Return [X, Y] of the center of cell containing provided text 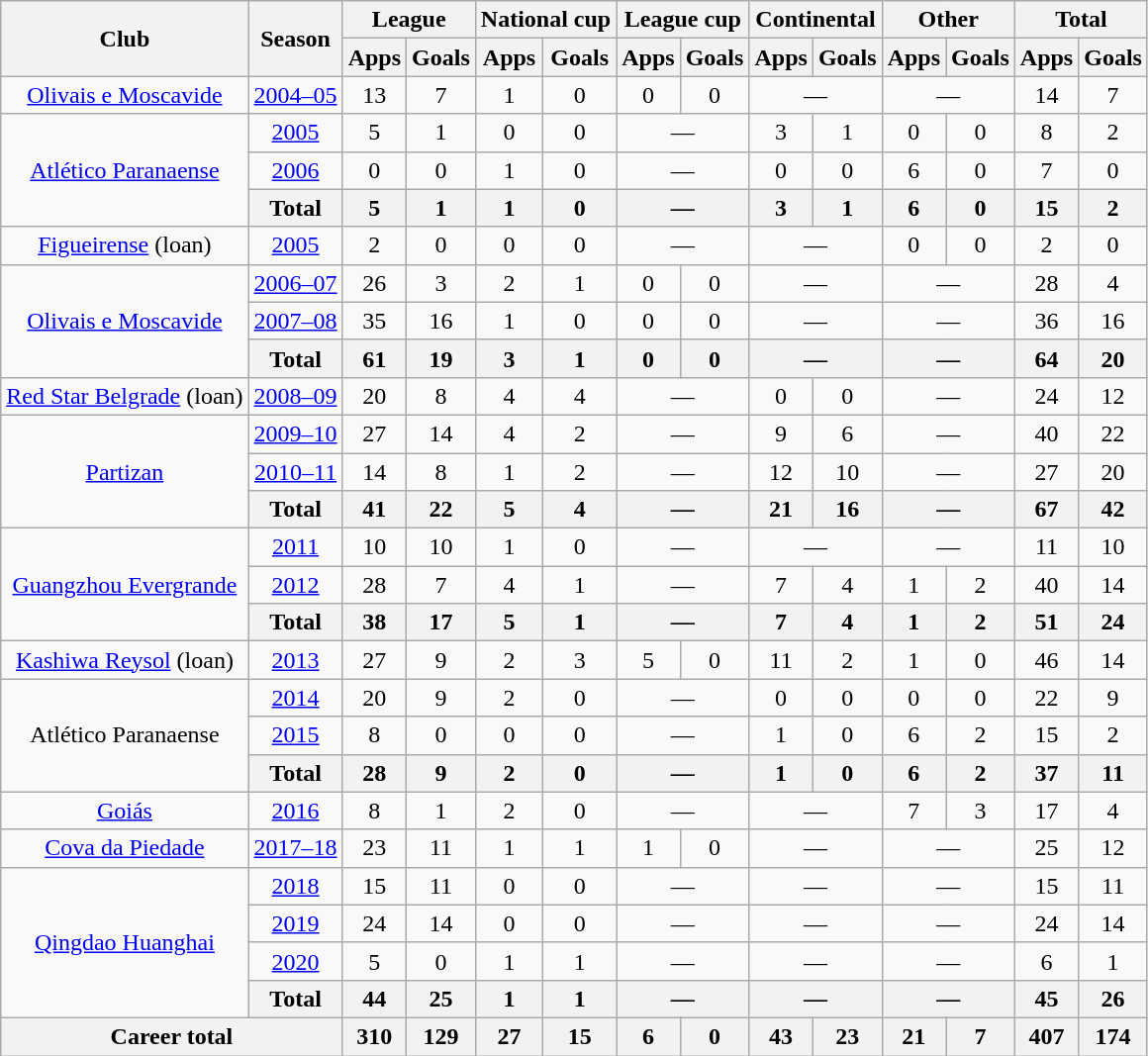
League cup [683, 20]
43 [781, 1036]
2016 [295, 811]
2006–07 [295, 283]
National cup [545, 20]
2007–08 [295, 321]
Career total [172, 1036]
310 [374, 1036]
2011 [295, 547]
2010–11 [295, 472]
37 [1046, 773]
Cova da Piedade [125, 848]
35 [374, 321]
2006 [295, 170]
Partizan [125, 471]
45 [1046, 999]
Goiás [125, 811]
Red Star Belgrade (loan) [125, 396]
2008–09 [295, 396]
2018 [295, 886]
2009–10 [295, 433]
174 [1113, 1036]
13 [374, 95]
407 [1046, 1036]
2020 [295, 961]
Other [948, 20]
Figueirense (loan) [125, 245]
64 [1046, 358]
41 [374, 510]
Kashiwa Reysol (loan) [125, 660]
Club [125, 39]
2014 [295, 698]
61 [374, 358]
2012 [295, 585]
2019 [295, 923]
38 [374, 623]
League [409, 20]
46 [1046, 660]
Season [295, 39]
129 [441, 1036]
67 [1046, 510]
19 [441, 358]
2017–18 [295, 848]
Qingdao Huanghai [125, 942]
Continental [815, 20]
42 [1113, 510]
51 [1046, 623]
36 [1046, 321]
2015 [295, 735]
Guangzhou Evergrande [125, 585]
44 [374, 999]
2013 [295, 660]
2004–05 [295, 95]
